Identify which cell holds the provided text, then report its (x, y) central coordinate. 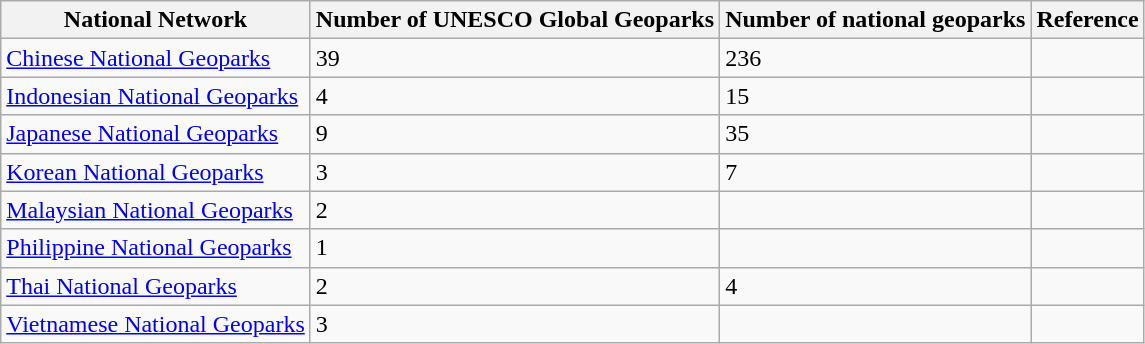
39 (514, 58)
National Network (156, 20)
Japanese National Geoparks (156, 134)
Korean National Geoparks (156, 172)
Number of UNESCO Global Geoparks (514, 20)
Thai National Geoparks (156, 286)
Malaysian National Geoparks (156, 210)
Number of national geoparks (876, 20)
Chinese National Geoparks (156, 58)
Vietnamese National Geoparks (156, 324)
Indonesian National Geoparks (156, 96)
Reference (1088, 20)
35 (876, 134)
7 (876, 172)
1 (514, 248)
9 (514, 134)
236 (876, 58)
Philippine National Geoparks (156, 248)
15 (876, 96)
